Return the (X, Y) coordinate for the center point of the cell that contains the specified text.  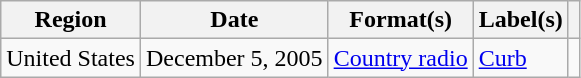
Format(s) (400, 20)
Country radio (400, 58)
Curb (520, 58)
Date (234, 20)
December 5, 2005 (234, 58)
Region (71, 20)
Label(s) (520, 20)
United States (71, 58)
